Extract the [X, Y] coordinate from the center of the cell holding the provided text.  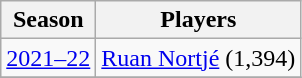
Ruan Nortjé (1,394) [198, 58]
Players [198, 20]
Season [48, 20]
2021–22 [48, 58]
